Identify which cell holds the provided text, then report its (x, y) central coordinate. 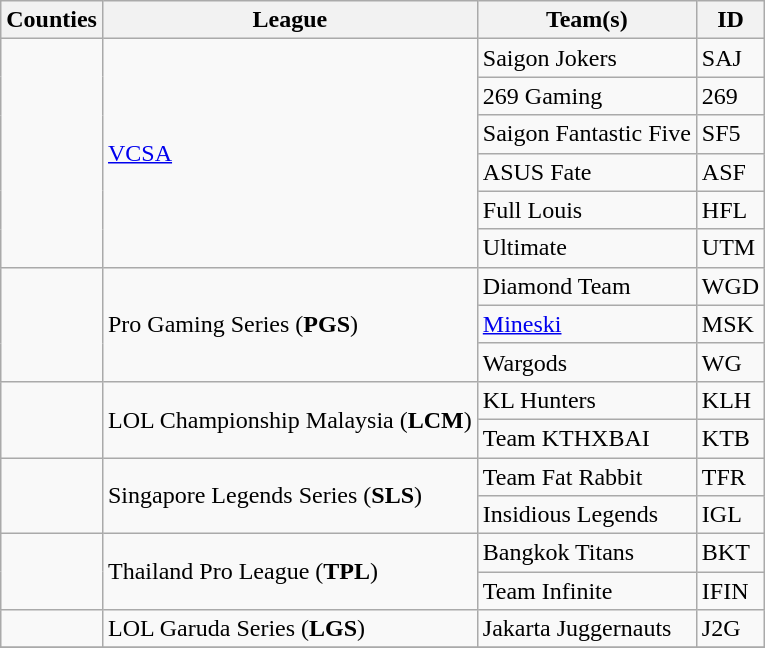
MSK (730, 324)
Pro Gaming Series (PGS) (290, 324)
Team KTHXBAI (586, 438)
J2G (730, 629)
TFR (730, 477)
KLH (730, 400)
Thailand Pro League (TPL) (290, 572)
SAJ (730, 58)
269 Gaming (586, 96)
Counties (52, 20)
Singapore Legends Series (SLS) (290, 496)
ID (730, 20)
WGD (730, 286)
Insidious Legends (586, 515)
KL Hunters (586, 400)
BKT (730, 553)
Bangkok Titans (586, 553)
ASUS Fate (586, 172)
269 (730, 96)
Diamond Team (586, 286)
Saigon Fantastic Five (586, 134)
Team Fat Rabbit (586, 477)
SF5 (730, 134)
Team(s) (586, 20)
LOL Garuda Series (LGS) (290, 629)
ASF (730, 172)
League (290, 20)
UTM (730, 248)
IFIN (730, 591)
Jakarta Juggernauts (586, 629)
Ultimate (586, 248)
WG (730, 362)
Wargods (586, 362)
Saigon Jokers (586, 58)
KTB (730, 438)
LOL Championship Malaysia (LCM) (290, 419)
Full Louis (586, 210)
IGL (730, 515)
Mineski (586, 324)
HFL (730, 210)
VCSA (290, 153)
Team Infinite (586, 591)
